Scan for the cell matching the given text and deliver its [X, Y] coordinate at center. 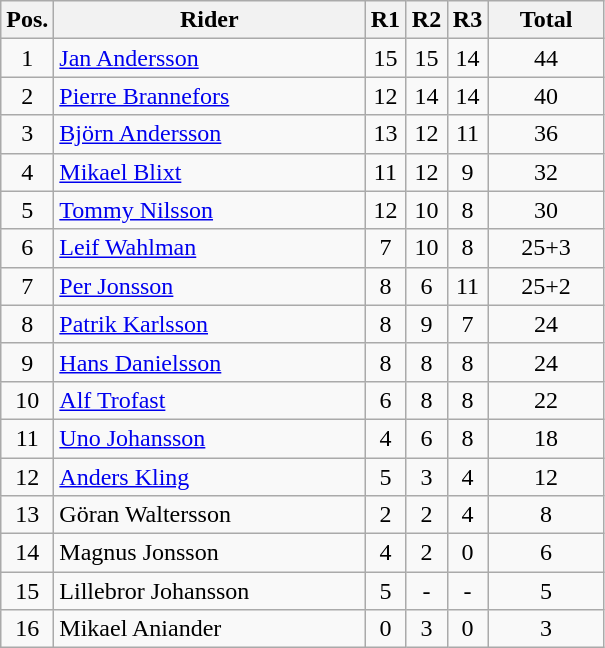
32 [546, 172]
Total [546, 20]
18 [546, 438]
Per Jonsson [210, 286]
Tommy Nilsson [210, 210]
22 [546, 400]
36 [546, 134]
16 [28, 629]
Pos. [28, 20]
30 [546, 210]
Rider [210, 20]
Mikael Blixt [210, 172]
Pierre Brannefors [210, 96]
R1 [386, 20]
25+3 [546, 248]
Anders Kling [210, 477]
Lillebror Johansson [210, 591]
Hans Danielsson [210, 362]
Mikael Aniander [210, 629]
Uno Johansson [210, 438]
Björn Andersson [210, 134]
Leif Wahlman [210, 248]
R2 [426, 20]
Alf Trofast [210, 400]
Jan Andersson [210, 58]
R3 [468, 20]
44 [546, 58]
40 [546, 96]
25+2 [546, 286]
Göran Waltersson [210, 515]
Magnus Jonsson [210, 553]
1 [28, 58]
Patrik Karlsson [210, 324]
